Pinpoint the cell where the given text exists, returning its [X, Y] midpoint coordinate. 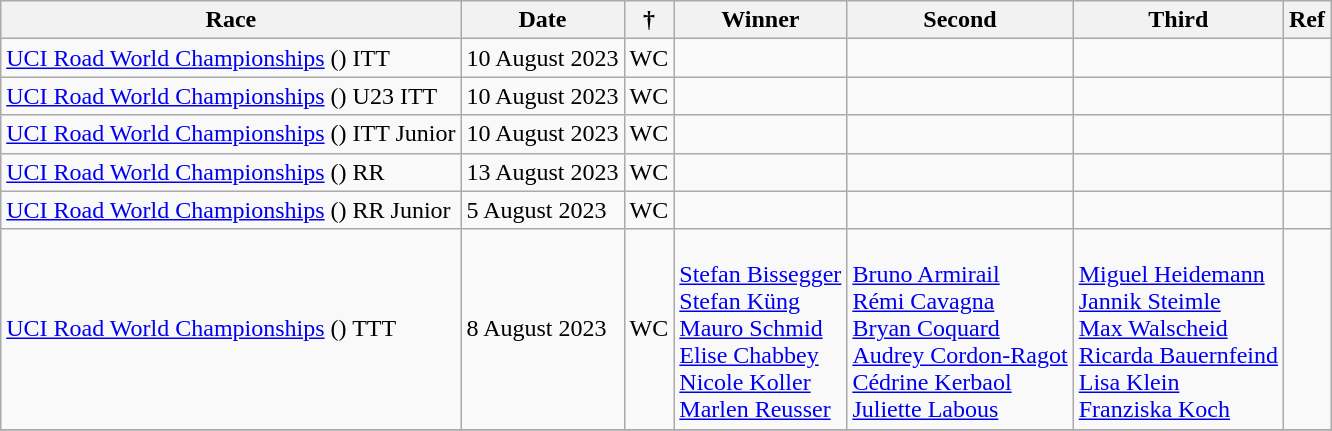
Miguel HeidemannJannik SteimleMax WalscheidRicarda BauernfeindLisa KleinFranziska Koch [1178, 329]
Bruno ArmirailRémi CavagnaBryan CoquardAudrey Cordon-RagotCédrine KerbaolJuliette Labous [960, 329]
5 August 2023 [542, 210]
Ref [1308, 20]
UCI Road World Championships () RR [231, 172]
UCI Road World Championships () ITT [231, 58]
Winner [760, 20]
UCI Road World Championships () RR Junior [231, 210]
8 August 2023 [542, 329]
UCI Road World Championships () U23 ITT [231, 96]
UCI Road World Championships () ITT Junior [231, 134]
Race [231, 20]
UCI Road World Championships () TTT [231, 329]
Stefan BisseggerStefan KüngMauro SchmidElise ChabbeyNicole KollerMarlen Reusser [760, 329]
Third [1178, 20]
13 August 2023 [542, 172]
Second [960, 20]
† [649, 20]
Date [542, 20]
